Extract the [x, y] coordinate from the center of the cell holding the provided text.  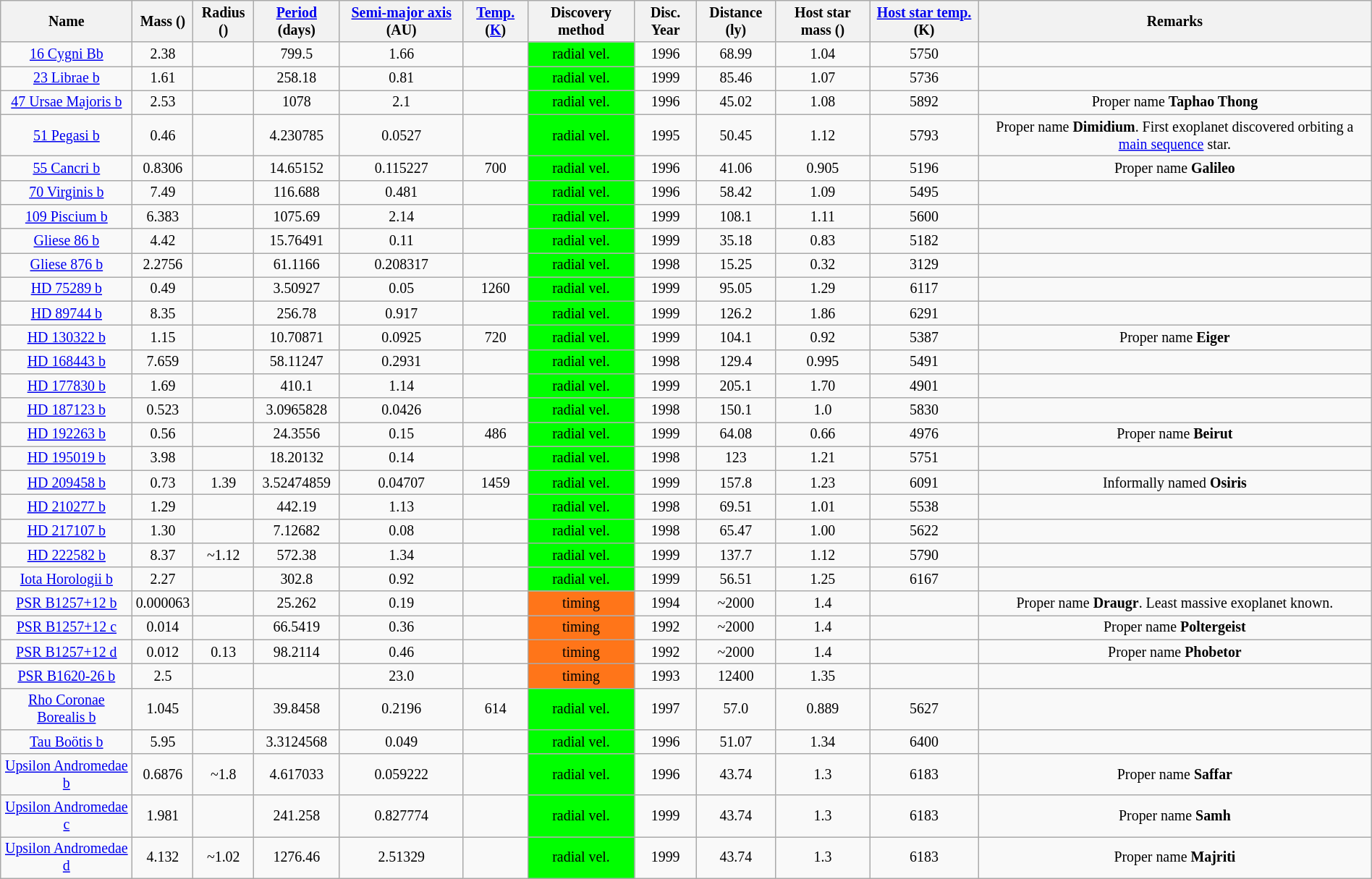
1997 [666, 709]
720 [495, 337]
16 Cygni Bb [67, 54]
572.38 [297, 556]
5793 [925, 136]
23.0 [401, 676]
HD 187123 b [67, 409]
Distance (ly) [735, 22]
4.230785 [297, 136]
0.32 [822, 265]
10.70871 [297, 337]
0.481 [401, 192]
0.049 [401, 742]
6400 [925, 742]
0.19 [401, 603]
3129 [925, 265]
1.21 [822, 459]
5491 [925, 362]
4.132 [163, 858]
1459 [495, 483]
0.8306 [163, 168]
104.1 [735, 337]
Temp. (K) [495, 22]
2.14 [401, 217]
0.827774 [401, 816]
HD 209458 b [67, 483]
1.23 [822, 483]
1.07 [822, 78]
1.35 [822, 676]
150.1 [735, 409]
6117 [925, 289]
5.95 [163, 742]
5892 [925, 103]
5622 [925, 531]
1.0 [822, 409]
0.11 [401, 240]
HD 192263 b [67, 434]
Proper name Phobetor [1175, 653]
Proper name Poltergeist [1175, 628]
15.25 [735, 265]
486 [495, 434]
0.73 [163, 483]
129.4 [735, 362]
0.523 [163, 409]
8.35 [163, 314]
1.08 [822, 103]
0.917 [401, 314]
0.012 [163, 653]
5495 [925, 192]
1075.69 [297, 217]
4976 [925, 434]
0.995 [822, 362]
1.69 [163, 386]
HD 210277 b [67, 506]
64.08 [735, 434]
Informally named Osiris [1175, 483]
1993 [666, 676]
56.51 [735, 579]
45.02 [735, 103]
Proper name Eiger [1175, 337]
2.27 [163, 579]
3.0965828 [297, 409]
799.5 [297, 54]
0.905 [822, 168]
23 Librae b [67, 78]
35.18 [735, 240]
0.36 [401, 628]
7.659 [163, 362]
~1.12 [223, 556]
1276.46 [297, 858]
Iota Horologii b [67, 579]
Gliese 86 b [67, 240]
5600 [925, 217]
0.49 [163, 289]
Radius () [223, 22]
5196 [925, 168]
Discovery method [581, 22]
Proper name Saffar [1175, 774]
58.42 [735, 192]
2.53 [163, 103]
41.06 [735, 168]
3.52474859 [297, 483]
6291 [925, 314]
0.2196 [401, 709]
7.12682 [297, 531]
Proper name Majriti [1175, 858]
HD 195019 b [67, 459]
PSR B1257+12 b [67, 603]
256.78 [297, 314]
Tau Boötis b [67, 742]
1.86 [822, 314]
6.383 [163, 217]
HD 168443 b [67, 362]
0.05 [401, 289]
Remarks [1175, 22]
0.0527 [401, 136]
109 Piscium b [67, 217]
0.2931 [401, 362]
5387 [925, 337]
12400 [735, 676]
6167 [925, 579]
24.3556 [297, 434]
58.11247 [297, 362]
123 [735, 459]
4.42 [163, 240]
HD 217107 b [67, 531]
Gliese 876 b [67, 265]
3.3124568 [297, 742]
0.83 [822, 240]
5751 [925, 459]
5750 [925, 54]
95.05 [735, 289]
5830 [925, 409]
0.889 [822, 709]
PSR B1257+12 d [67, 653]
Name [67, 22]
HD 89744 b [67, 314]
Upsilon Andromedae b [67, 774]
0.0925 [401, 337]
Proper name Draugr. Least massive exoplanet known. [1175, 603]
0.059222 [401, 774]
1.30 [163, 531]
0.115227 [401, 168]
5736 [925, 78]
1.981 [163, 816]
2.51329 [401, 858]
302.8 [297, 579]
241.258 [297, 816]
14.65152 [297, 168]
Upsilon Andromedae d [67, 858]
18.20132 [297, 459]
Period (days) [297, 22]
Mass () [163, 22]
PSR B1620-26 b [67, 676]
55 Cancri b [67, 168]
6091 [925, 483]
Rho Coronae Borealis b [67, 709]
0.66 [822, 434]
Proper name Beirut [1175, 434]
2.1 [401, 103]
8.37 [163, 556]
0.56 [163, 434]
7.49 [163, 192]
1260 [495, 289]
258.18 [297, 78]
0.000063 [163, 603]
0.14 [401, 459]
700 [495, 168]
1078 [297, 103]
1.01 [822, 506]
68.99 [735, 54]
1995 [666, 136]
2.2756 [163, 265]
15.76491 [297, 240]
4901 [925, 386]
47 Ursae Majoris b [67, 103]
126.2 [735, 314]
1.11 [822, 217]
Semi-major axis (AU) [401, 22]
1.61 [163, 78]
HD 75289 b [67, 289]
HD 130322 b [67, 337]
Proper name Samh [1175, 816]
0.0426 [401, 409]
0.208317 [401, 265]
Host star mass () [822, 22]
25.262 [297, 603]
Proper name Taphao Thong [1175, 103]
614 [495, 709]
1.00 [822, 531]
0.08 [401, 531]
1.15 [163, 337]
1.66 [401, 54]
85.46 [735, 78]
0.04707 [401, 483]
1.14 [401, 386]
HD 222582 b [67, 556]
1.045 [163, 709]
50.45 [735, 136]
1.04 [822, 54]
137.7 [735, 556]
PSR B1257+12 c [67, 628]
116.688 [297, 192]
Host star temp. (K) [925, 22]
39.8458 [297, 709]
51.07 [735, 742]
70 Virginis b [67, 192]
442.19 [297, 506]
0.81 [401, 78]
1994 [666, 603]
2.5 [163, 676]
Upsilon Andromedae c [67, 816]
157.8 [735, 483]
3.98 [163, 459]
0.15 [401, 434]
1.70 [822, 386]
5182 [925, 240]
HD 177830 b [67, 386]
98.2114 [297, 653]
5627 [925, 709]
~1.02 [223, 858]
Disc. Year [666, 22]
Proper name Galileo [1175, 168]
5790 [925, 556]
5538 [925, 506]
0.014 [163, 628]
Proper name Dimidium. First exoplanet discovered orbiting a main sequence star. [1175, 136]
108.1 [735, 217]
3.50927 [297, 289]
61.1166 [297, 265]
1.39 [223, 483]
1.09 [822, 192]
2.38 [163, 54]
4.617033 [297, 774]
51 Pegasi b [67, 136]
1.25 [822, 579]
66.5419 [297, 628]
0.13 [223, 653]
205.1 [735, 386]
~1.8 [223, 774]
410.1 [297, 386]
57.0 [735, 709]
65.47 [735, 531]
1.13 [401, 506]
69.51 [735, 506]
0.6876 [163, 774]
